Locate the cell with the specified text and output its (x, y) center coordinate. 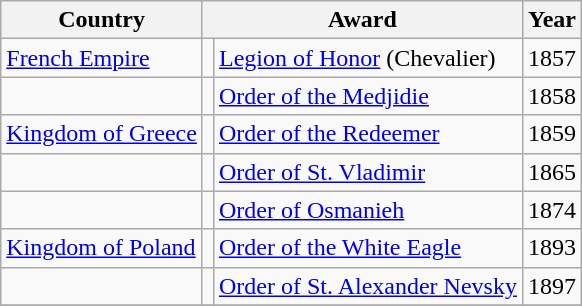
1857 (552, 58)
French Empire (102, 58)
Kingdom of Poland (102, 248)
Legion of Honor (Chevalier) (368, 58)
Order of Osmanieh (368, 210)
1893 (552, 248)
1859 (552, 134)
Kingdom of Greece (102, 134)
Order of the Redeemer (368, 134)
1897 (552, 286)
Order of St. Alexander Nevsky (368, 286)
Order of St. Vladimir (368, 172)
1858 (552, 96)
1865 (552, 172)
Award (362, 20)
Year (552, 20)
Order of the Medjidie (368, 96)
Country (102, 20)
1874 (552, 210)
Order of the White Eagle (368, 248)
